Search for the cell housing the specified text and yield its (x, y) center coordinate. 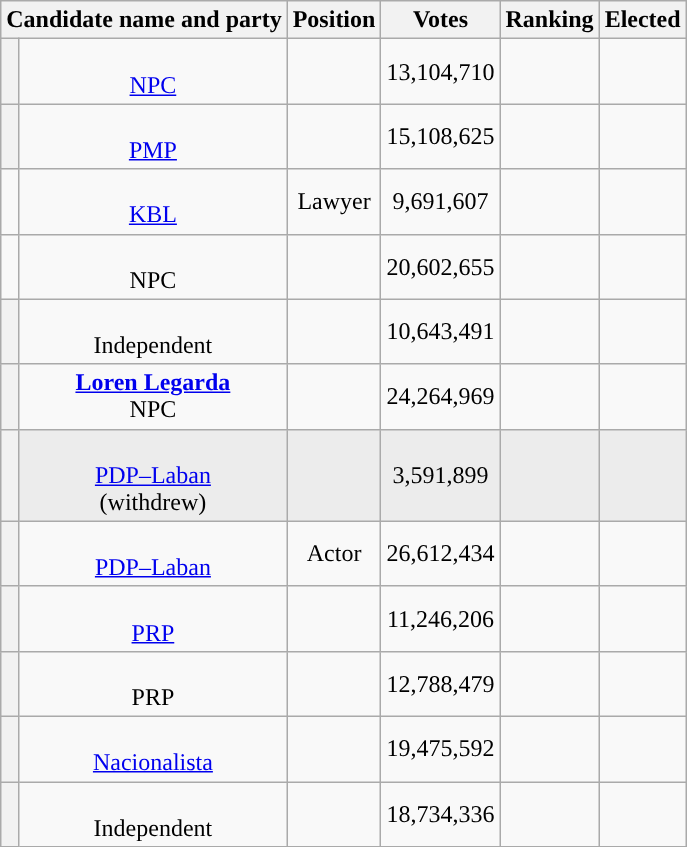
PMP (154, 136)
24,264,969 (440, 396)
3,591,899 (440, 475)
15,108,625 (440, 136)
26,612,434 (440, 554)
Ranking (550, 20)
Actor (334, 554)
13,104,710 (440, 72)
19,475,592 (440, 748)
Votes (440, 20)
PDP–Laban(withdrew) (154, 475)
9,691,607 (440, 202)
KBL (154, 202)
10,643,491 (440, 332)
Position (334, 20)
Candidate name and party (144, 20)
Elected (642, 20)
20,602,655 (440, 266)
Lawyer (334, 202)
11,246,206 (440, 618)
12,788,479 (440, 684)
Nacionalista (154, 748)
18,734,336 (440, 814)
Loren LegardaNPC (154, 396)
PDP–Laban (154, 554)
